Scan for the cell matching the given text and deliver its [x, y] coordinate at center. 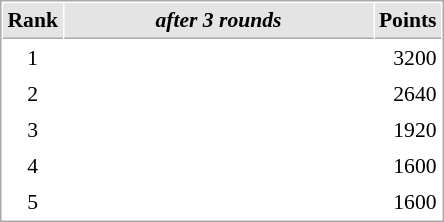
5 [32, 201]
1920 [408, 129]
Rank [32, 21]
3200 [408, 57]
2 [32, 93]
Points [408, 21]
2640 [408, 93]
after 3 rounds [218, 21]
4 [32, 165]
1 [32, 57]
3 [32, 129]
